Determine the [x, y] coordinate at the center of the cell enclosing the given text.  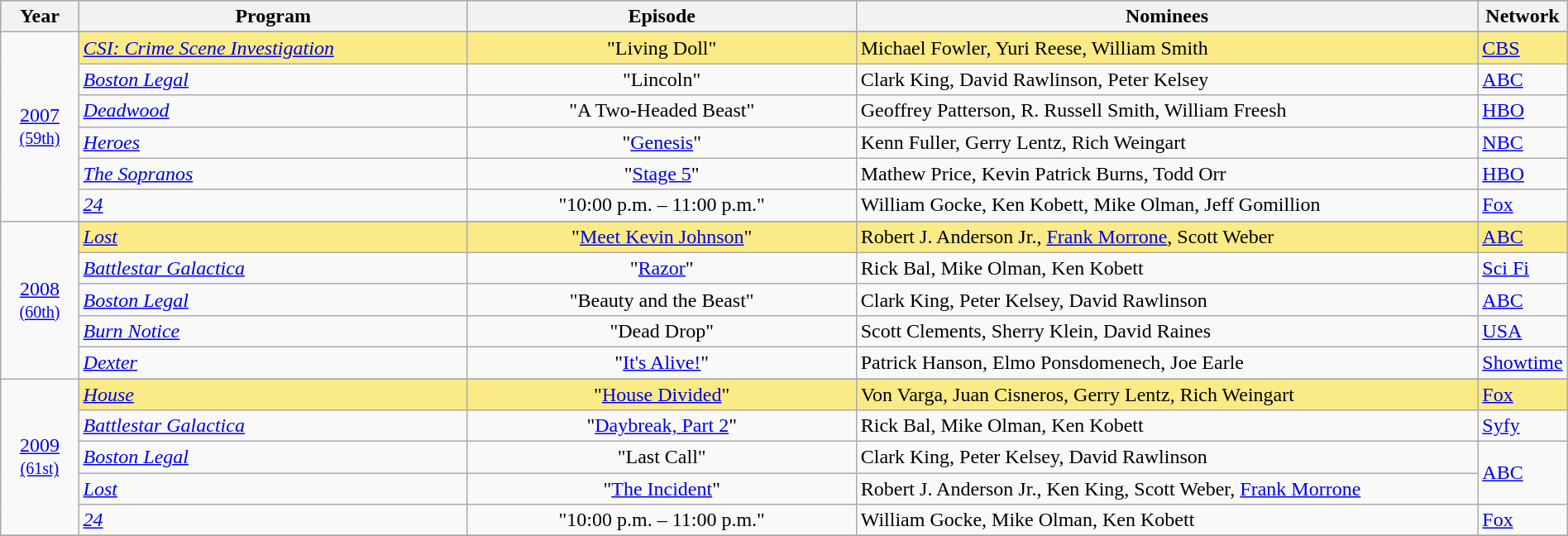
"Genesis" [662, 142]
"House Divided" [662, 395]
Geoffrey Patterson, R. Russell Smith, William Freesh [1167, 111]
"Daybreak, Part 2" [662, 426]
Robert J. Anderson Jr., Frank Morrone, Scott Weber [1167, 237]
USA [1523, 331]
Michael Fowler, Yuri Reese, William Smith [1167, 48]
Dexter [273, 362]
CBS [1523, 48]
Mathew Price, Kevin Patrick Burns, Todd Orr [1167, 174]
"Stage 5" [662, 174]
House [273, 395]
2007(59th) [40, 127]
Clark King, David Rawlinson, Peter Kelsey [1167, 79]
"The Incident" [662, 489]
Burn Notice [273, 331]
"Meet Kevin Johnson" [662, 237]
"A Two-Headed Beast" [662, 111]
Sci Fi [1523, 268]
Showtime [1523, 362]
NBC [1523, 142]
CSI: Crime Scene Investigation [273, 48]
Kenn Fuller, Gerry Lentz, Rich Weingart [1167, 142]
Year [40, 17]
"Dead Drop" [662, 331]
"Living Doll" [662, 48]
Syfy [1523, 426]
William Gocke, Ken Kobett, Mike Olman, Jeff Gomillion [1167, 205]
Scott Clements, Sherry Klein, David Raines [1167, 331]
2008(60th) [40, 299]
"Last Call" [662, 457]
William Gocke, Mike Olman, Ken Kobett [1167, 520]
Deadwood [273, 111]
2009(61st) [40, 457]
Program [273, 17]
Nominees [1167, 17]
Heroes [273, 142]
Patrick Hanson, Elmo Ponsdomenech, Joe Earle [1167, 362]
"It's Alive!" [662, 362]
Episode [662, 17]
"Lincoln" [662, 79]
Network [1523, 17]
"Razor" [662, 268]
"Beauty and the Beast" [662, 299]
Robert J. Anderson Jr., Ken King, Scott Weber, Frank Morrone [1167, 489]
Von Varga, Juan Cisneros, Gerry Lentz, Rich Weingart [1167, 395]
The Sopranos [273, 174]
